Find where the given text appears and provide that cell's center as (x, y) coordinate. 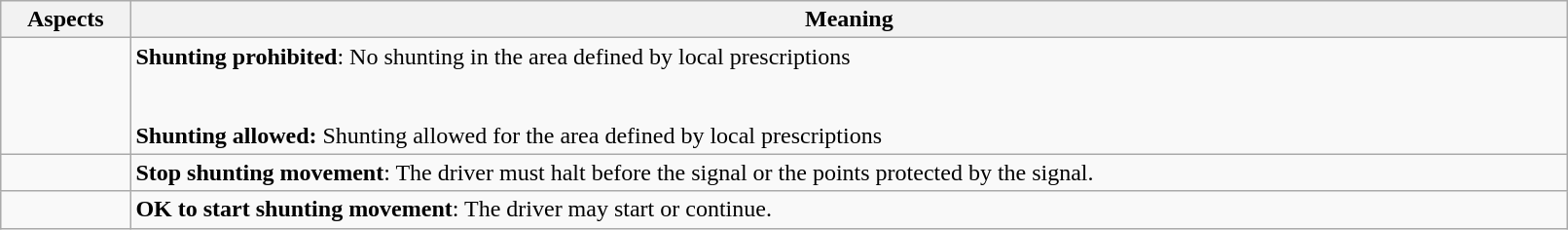
Aspects (66, 19)
Meaning (849, 19)
OK to start shunting movement: The driver may start or continue. (849, 210)
Stop shunting movement: The driver must halt before the signal or the points protected by the signal. (849, 172)
